From the cell containing the given text, extract its center point as [x, y] coordinate. 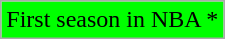
First season in NBA * [112, 20]
